Capture the cell that displays the provided text and extract its [X, Y] central coordinate. 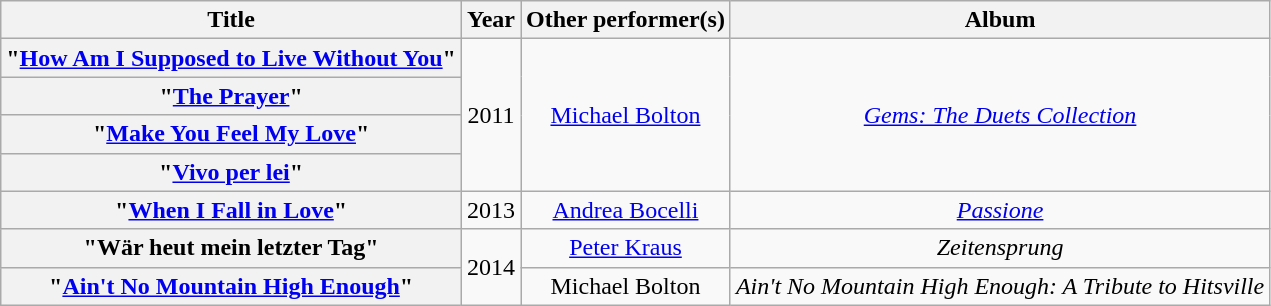
"How Am I Supposed to Live Without You" [232, 58]
"When I Fall in Love" [232, 210]
Andrea Bocelli [626, 210]
Title [232, 20]
2013 [490, 210]
"Vivo per lei" [232, 172]
"The Prayer" [232, 96]
Album [1000, 20]
Other performer(s) [626, 20]
Peter Kraus [626, 248]
Passione [1000, 210]
2011 [490, 115]
"Wär heut mein letzter Tag" [232, 248]
Gems: The Duets Collection [1000, 115]
Year [490, 20]
2014 [490, 267]
"Ain't No Mountain High Enough" [232, 286]
Ain't No Mountain High Enough: A Tribute to Hitsville [1000, 286]
"Make You Feel My Love" [232, 134]
Zeitensprung [1000, 248]
